From the cell containing the given text, extract its center point as (X, Y) coordinate. 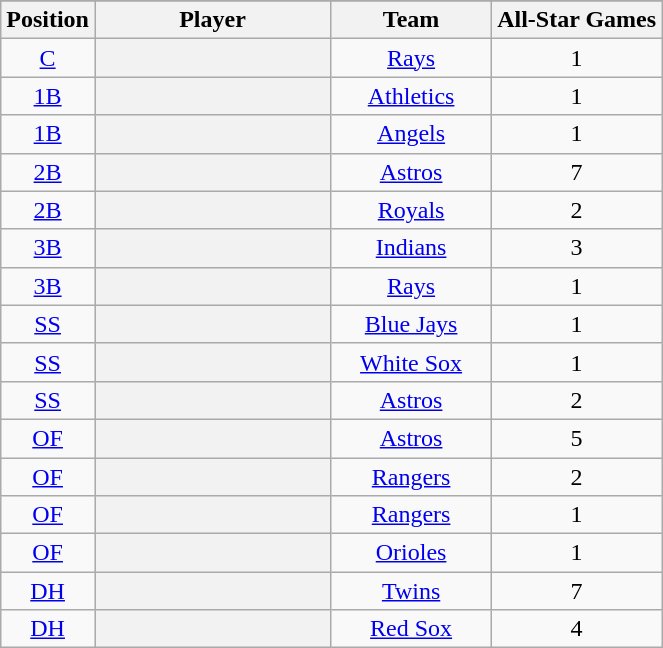
White Sox (412, 362)
Orioles (412, 553)
C (48, 58)
Player (212, 20)
Athletics (412, 96)
All-Star Games (577, 20)
4 (577, 629)
Team (412, 20)
Indians (412, 248)
3 (577, 248)
Position (48, 20)
Angels (412, 134)
5 (577, 438)
Red Sox (412, 629)
Twins (412, 591)
Blue Jays (412, 324)
Royals (412, 210)
